Locate the cell with the specified text and output its (x, y) center coordinate. 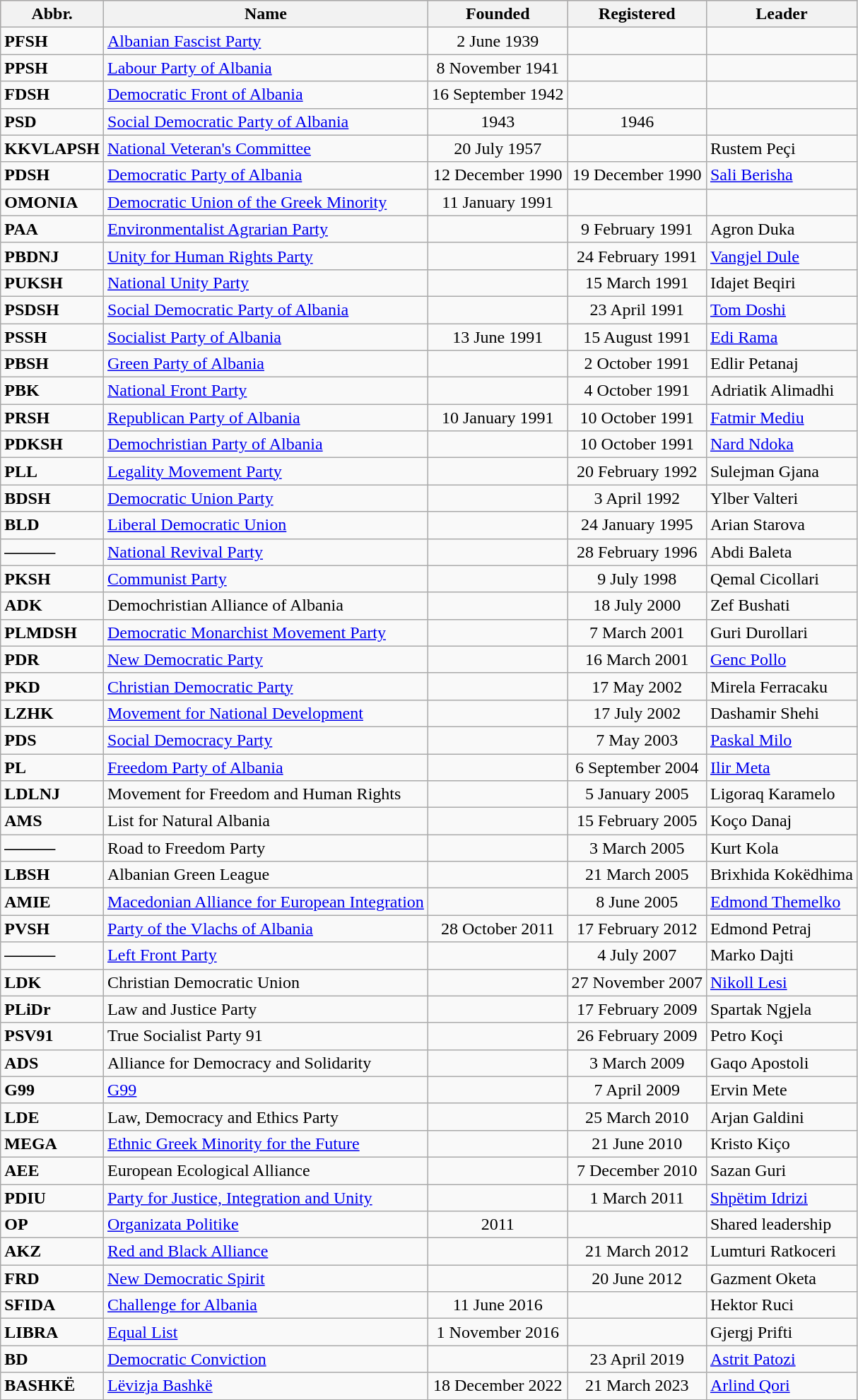
MEGA (52, 1143)
Mirela Ferracaku (782, 686)
PSDSH (52, 310)
Agron Duka (782, 229)
PDS (52, 740)
Albanian Fascist Party (266, 41)
Brixhida Kokëdhima (782, 875)
Equal List (266, 1332)
Paskal Milo (782, 740)
Organizata Politike (266, 1225)
11 January 1991 (498, 202)
Socialist Party of Albania (266, 337)
1 March 2011 (637, 1198)
23 April 1991 (637, 310)
Movement for National Development (266, 713)
Democratic Front of Albania (266, 95)
Labour Party of Albania (266, 68)
Challenge for Albania (266, 1305)
PSV91 (52, 1036)
New Democratic Spirit (266, 1278)
Marko Dajti (782, 955)
Albanian Green League (266, 875)
Communist Party (266, 579)
PUKSH (52, 283)
4 July 2007 (637, 955)
PSD (52, 122)
20 June 2012 (637, 1278)
PDKSH (52, 445)
PKSH (52, 579)
LDE (52, 1117)
Unity for Human Rights Party (266, 256)
PFSH (52, 41)
ADS (52, 1063)
15 February 2005 (637, 821)
24 February 1991 (637, 256)
BDSH (52, 498)
PAA (52, 229)
National Front Party (266, 391)
Demochristian Party of Albania (266, 445)
Party for Justice, Integration and Unity (266, 1198)
Sulejman Gjana (782, 471)
3 April 1992 (637, 498)
Dashamir Shehi (782, 713)
PDIU (52, 1198)
17 July 2002 (637, 713)
Hektor Ruci (782, 1305)
20 July 1957 (498, 148)
Ligoraq Karamelo (782, 794)
12 December 1990 (498, 175)
BD (52, 1359)
24 January 1995 (637, 525)
1946 (637, 122)
Sazan Guri (782, 1170)
17 February 2012 (637, 929)
List for Natural Albania (266, 821)
13 June 1991 (498, 337)
3 March 2005 (637, 848)
Demochristian Alliance of Albania (266, 606)
Koço Danaj (782, 821)
17 February 2009 (637, 1009)
LZHK (52, 713)
Gjergj Prifti (782, 1332)
Rustem Peçi (782, 148)
Idajet Beqiri (782, 283)
Green Party of Albania (266, 364)
Abdi Baleta (782, 552)
BLD (52, 525)
Road to Freedom Party (266, 848)
Kristo Kiço (782, 1143)
PL (52, 767)
25 March 2010 (637, 1117)
European Ecological Alliance (266, 1170)
18 July 2000 (637, 606)
Party of the Vlachs of Albania (266, 929)
Spartak Ngjela (782, 1009)
16 September 1942 (498, 95)
5 January 2005 (637, 794)
7 December 2010 (637, 1170)
PPSH (52, 68)
Democratic Union of the Greek Minority (266, 202)
PBK (52, 391)
Ethnic Greek Minority for the Future (266, 1143)
17 May 2002 (637, 686)
21 June 2010 (637, 1143)
LIBRA (52, 1332)
PLMDSH (52, 633)
19 December 1990 (637, 175)
2 October 1991 (637, 364)
Legality Movement Party (266, 471)
PDR (52, 659)
PKD (52, 686)
Law and Justice Party (266, 1009)
PLL (52, 471)
Arjan Galdini (782, 1117)
National Revival Party (266, 552)
OP (52, 1225)
Abbr. (52, 14)
True Socialist Party 91 (266, 1036)
Democratic Union Party (266, 498)
Arlind Qori (782, 1386)
8 November 1941 (498, 68)
Vangjel Dule (782, 256)
Liberal Democratic Union (266, 525)
New Democratic Party (266, 659)
Sali Berisha (782, 175)
28 October 2011 (498, 929)
9 February 1991 (637, 229)
Gazment Oketa (782, 1278)
Shpëtim Idrizi (782, 1198)
Nikoll Lesi (782, 982)
23 April 2019 (637, 1359)
2011 (498, 1225)
15 March 1991 (637, 283)
Red and Black Alliance (266, 1252)
15 August 1991 (637, 337)
PLiDr (52, 1009)
11 June 2016 (498, 1305)
Christian Democratic Party (266, 686)
Leader (782, 14)
8 June 2005 (637, 902)
Gaqo Apostoli (782, 1063)
Edmond Petraj (782, 929)
Nard Ndoka (782, 445)
Democratic Monarchist Movement Party (266, 633)
26 February 2009 (637, 1036)
PRSH (52, 418)
National Unity Party (266, 283)
Tom Doshi (782, 310)
7 April 2009 (637, 1090)
3 March 2009 (637, 1063)
Zef Bushati (782, 606)
Kurt Kola (782, 848)
Republican Party of Albania (266, 418)
KKVLAPSH (52, 148)
OMONIA (52, 202)
Edlir Petanaj (782, 364)
LDLNJ (52, 794)
7 March 2001 (637, 633)
Lëvizja Bashkë (266, 1386)
Name (266, 14)
Law, Democracy and Ethics Party (266, 1117)
Movement for Freedom and Human Rights (266, 794)
21 March 2005 (637, 875)
Edi Rama (782, 337)
AMIE (52, 902)
Guri Durollari (782, 633)
AKZ (52, 1252)
LBSH (52, 875)
1943 (498, 122)
Founded (498, 14)
Edmond Themelko (782, 902)
Registered (637, 14)
18 December 2022 (498, 1386)
AEE (52, 1170)
SFIDA (52, 1305)
28 February 1996 (637, 552)
AMS (52, 821)
Alliance for Democracy and Solidarity (266, 1063)
Ervin Mete (782, 1090)
PBSH (52, 364)
Left Front Party (266, 955)
Ylber Valteri (782, 498)
10 January 1991 (498, 418)
6 September 2004 (637, 767)
Ilir Meta (782, 767)
Democratic Party of Albania (266, 175)
21 March 2023 (637, 1386)
PBDNJ (52, 256)
27 November 2007 (637, 982)
BASHKË (52, 1386)
Fatmir Mediu (782, 418)
ADK (52, 606)
1 November 2016 (498, 1332)
FDSH (52, 95)
Genc Pollo (782, 659)
9 July 1998 (637, 579)
Christian Democratic Union (266, 982)
4 October 1991 (637, 391)
16 March 2001 (637, 659)
National Veteran's Committee (266, 148)
2 June 1939 (498, 41)
FRD (52, 1278)
Social Democracy Party (266, 740)
20 February 1992 (637, 471)
21 March 2012 (637, 1252)
7 May 2003 (637, 740)
Petro Koçi (782, 1036)
Environmentalist Agrarian Party (266, 229)
PSSH (52, 337)
Macedonian Alliance for European Integration (266, 902)
PVSH (52, 929)
Arian Starova (782, 525)
Democratic Conviction (266, 1359)
Lumturi Ratkoceri (782, 1252)
Freedom Party of Albania (266, 767)
Astrit Patozi (782, 1359)
Qemal Cicollari (782, 579)
Shared leadership (782, 1225)
PDSH (52, 175)
LDK (52, 982)
Adriatik Alimadhi (782, 391)
